Return the (x, y) coordinate for the center point of the cell that contains the specified text.  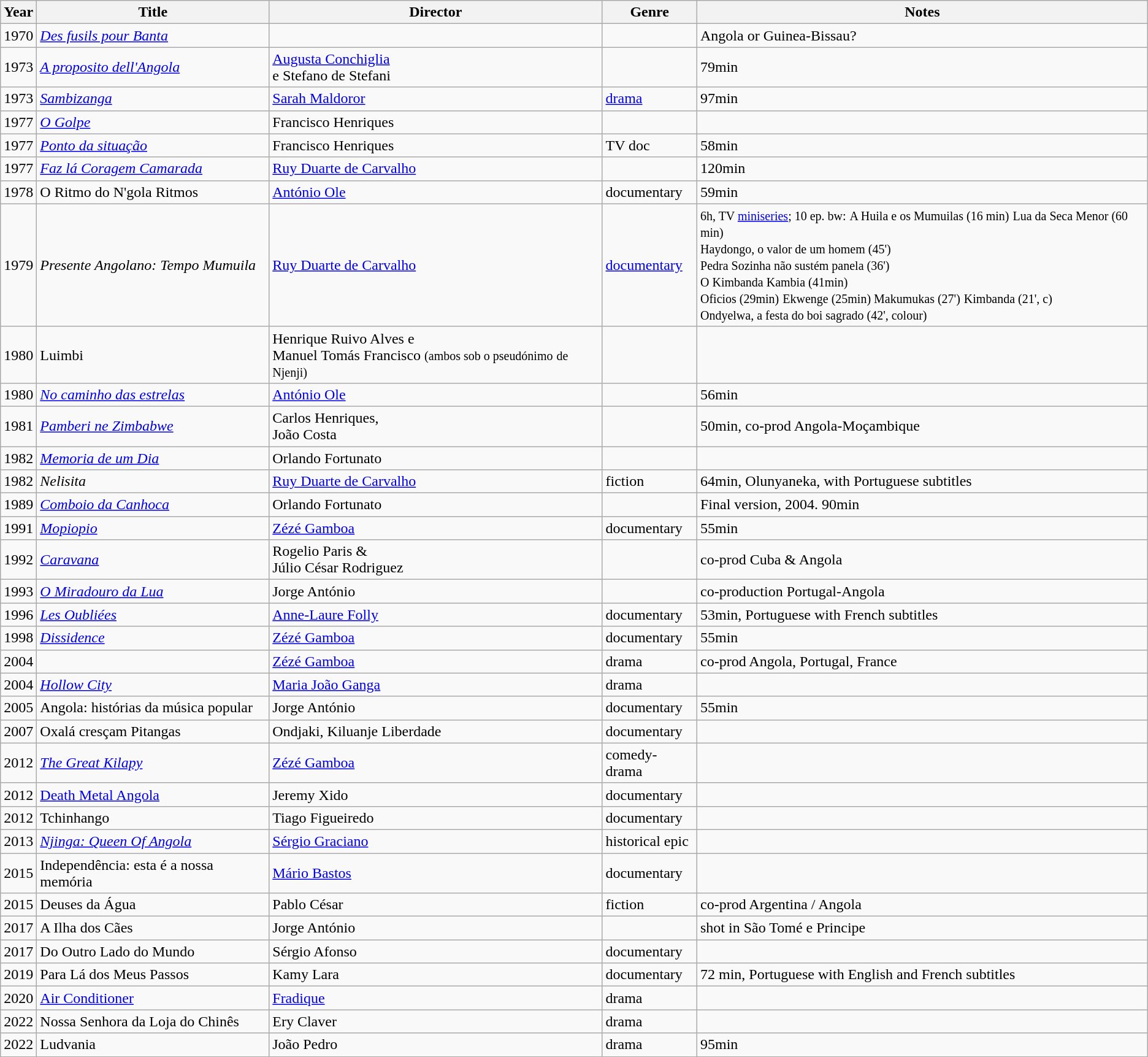
56min (922, 394)
1978 (18, 192)
58min (922, 145)
59min (922, 192)
O Ritmo do N'gola Ritmos (153, 192)
Sérgio Graciano (435, 841)
2013 (18, 841)
Para Lá dos Meus Passos (153, 975)
Memoria de um Dia (153, 458)
Pamberi ne Zimbabwe (153, 426)
Air Conditioner (153, 998)
Rogelio Paris &Júlio César Rodriguez (435, 559)
Sarah Maldoror (435, 99)
TV doc (649, 145)
historical epic (649, 841)
Sambizanga (153, 99)
1989 (18, 505)
Faz lá Coragem Camarada (153, 169)
The Great Kilapy (153, 763)
Ondjaki, Kiluanje Liberdade (435, 731)
Hollow City (153, 685)
Maria João Ganga (435, 685)
co-prod Cuba & Angola (922, 559)
95min (922, 1045)
1981 (18, 426)
Anne-Laure Folly (435, 615)
Des fusils pour Banta (153, 36)
Luimbi (153, 355)
Ery Claver (435, 1021)
Tiago Figueiredo (435, 818)
Pablo César (435, 905)
shot in São Tomé e Principe (922, 928)
79min (922, 67)
A Ilha dos Cães (153, 928)
O Miradouro da Lua (153, 591)
1998 (18, 638)
Presente Angolano: Tempo Mumuila (153, 265)
Jeremy Xido (435, 794)
No caminho das estrelas (153, 394)
Do Outro Lado do Mundo (153, 951)
Notes (922, 12)
Comboio da Canhoca (153, 505)
Angola: histórias da música popular (153, 708)
64min, Olunyaneka, with Portuguese subtitles (922, 482)
Final version, 2004. 90min (922, 505)
Deuses da Água (153, 905)
Kamy Lara (435, 975)
Sérgio Afonso (435, 951)
Angola or Guinea-Bissau? (922, 36)
120min (922, 169)
Death Metal Angola (153, 794)
97min (922, 99)
Ludvania (153, 1045)
comedy-drama (649, 763)
1993 (18, 591)
1996 (18, 615)
Tchinhango (153, 818)
Dissidence (153, 638)
Mário Bastos (435, 872)
Fradique (435, 998)
Independência: esta é a nossa memória (153, 872)
Genre (649, 12)
Henrique Ruivo Alves eManuel Tomás Francisco (ambos sob o pseudónimo de Njenji) (435, 355)
João Pedro (435, 1045)
Nossa Senhora da Loja do Chinês (153, 1021)
Caravana (153, 559)
2020 (18, 998)
53min, Portuguese with French subtitles (922, 615)
Les Oubliées (153, 615)
co-prod Argentina / Angola (922, 905)
Ponto da situação (153, 145)
co-production Portugal-Angola (922, 591)
Augusta Conchigliae Stefano de Stefani (435, 67)
1992 (18, 559)
co-prod Angola, Portugal, France (922, 661)
2005 (18, 708)
1991 (18, 528)
Njinga: Queen Of Angola (153, 841)
1979 (18, 265)
Nelisita (153, 482)
O Golpe (153, 122)
Year (18, 12)
Title (153, 12)
Mopiopio (153, 528)
2019 (18, 975)
Director (435, 12)
A proposito dell'Angola (153, 67)
Carlos Henriques,João Costa (435, 426)
2007 (18, 731)
50min, co-prod Angola-Moçambique (922, 426)
1970 (18, 36)
Oxalá cresçam Pitangas (153, 731)
72 min, Portuguese with English and French subtitles (922, 975)
